Pinpoint the cell where the given text exists, returning its [X, Y] midpoint coordinate. 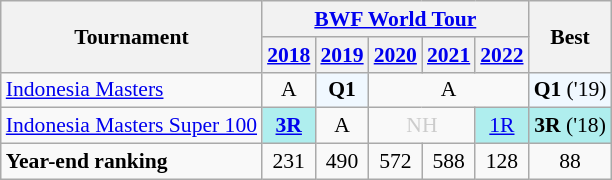
3R ('18) [570, 126]
2022 [502, 55]
Tournament [132, 36]
1R [502, 126]
231 [288, 162]
2018 [288, 55]
588 [448, 162]
2021 [448, 55]
Indonesia Masters [132, 90]
Best [570, 36]
Q1 ('19) [570, 90]
88 [570, 162]
NH [422, 126]
BWF World Tour [395, 19]
Indonesia Masters Super 100 [132, 126]
128 [502, 162]
490 [342, 162]
2020 [396, 55]
3R [288, 126]
572 [396, 162]
Q1 [342, 90]
2019 [342, 55]
Year-end ranking [132, 162]
